Extract the (X, Y) coordinate from the center of the cell holding the provided text.  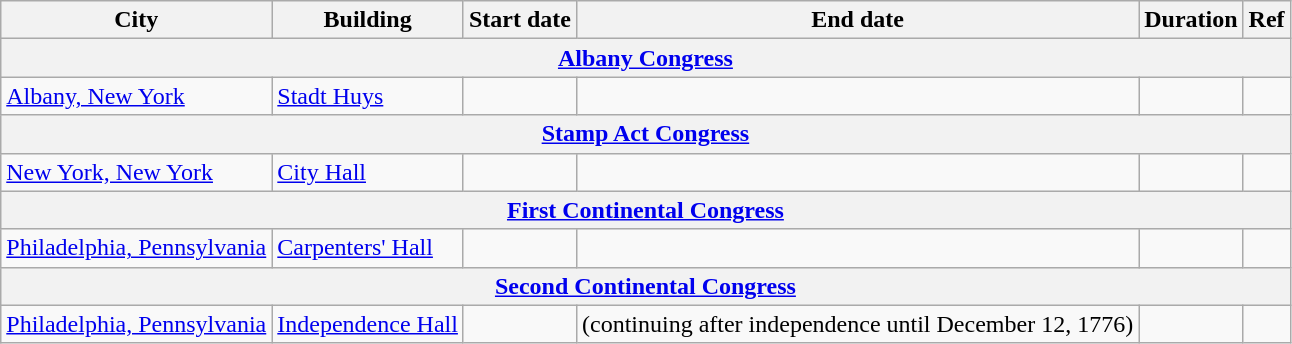
Albany Congress (646, 58)
(continuing after independence until December 12, 1776) (857, 324)
Stadt Huys (368, 96)
Duration (1191, 20)
New York, New York (136, 172)
First Continental Congress (646, 210)
City Hall (368, 172)
Independence Hall (368, 324)
Start date (520, 20)
Stamp Act Congress (646, 134)
Albany, New York (136, 96)
Ref (1266, 20)
Second Continental Congress (646, 286)
City (136, 20)
Carpenters' Hall (368, 248)
Building (368, 20)
End date (857, 20)
